Extract the (x, y) coordinate from the center of the cell holding the provided text.  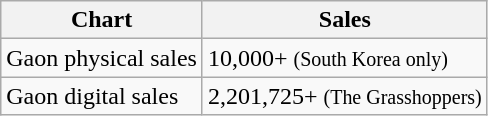
Sales (344, 20)
2,201,725+ (The Grasshoppers) (344, 96)
10,000+ (South Korea only) (344, 58)
Gaon physical sales (102, 58)
Chart (102, 20)
Gaon digital sales (102, 96)
